Locate the cell with the specified text and output its (x, y) center coordinate. 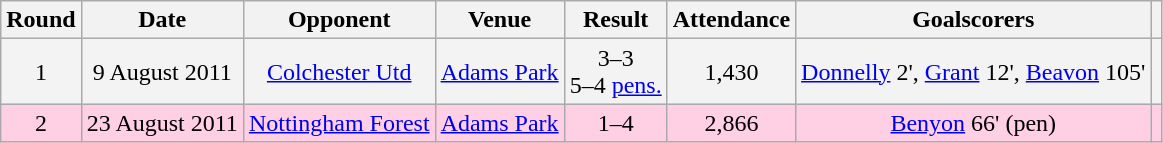
3–3 5–4 pens. (616, 72)
23 August 2011 (162, 123)
Opponent (339, 20)
Benyon 66' (pen) (974, 123)
9 August 2011 (162, 72)
1 (41, 72)
2,866 (731, 123)
2 (41, 123)
Nottingham Forest (339, 123)
Result (616, 20)
Goalscorers (974, 20)
1–4 (616, 123)
Donnelly 2', Grant 12', Beavon 105' (974, 72)
Venue (500, 20)
Round (41, 20)
1,430 (731, 72)
Date (162, 20)
Colchester Utd (339, 72)
Attendance (731, 20)
